Return (X, Y) of the center of cell containing provided text 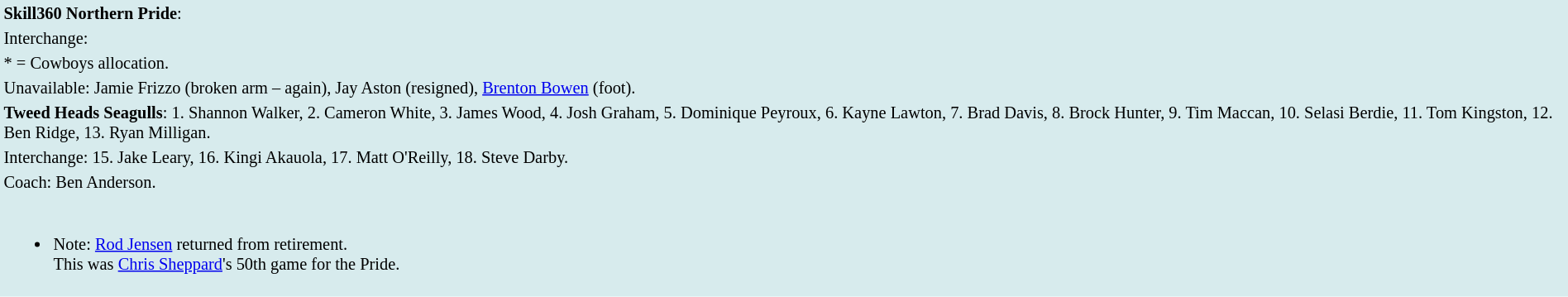
Skill360 Northern Pride: (784, 13)
Interchange: (784, 38)
Note: Rod Jensen returned from retirement.This was Chris Sheppard's 50th game for the Pride. (784, 244)
* = Cowboys allocation. (784, 63)
Interchange: 15. Jake Leary, 16. Kingi Akauola, 17. Matt O'Reilly, 18. Steve Darby. (784, 157)
Unavailable: Jamie Frizzo (broken arm – again), Jay Aston (resigned), Brenton Bowen (foot). (784, 88)
Coach: Ben Anderson. (784, 182)
